Scan for the cell matching the given text and deliver its (X, Y) coordinate at center. 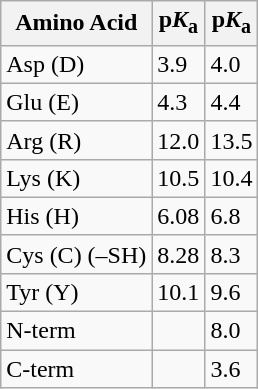
12.0 (178, 140)
10.5 (178, 178)
Lys (K) (76, 178)
3.6 (232, 369)
Asp (D) (76, 64)
His (H) (76, 216)
N-term (76, 331)
10.1 (178, 292)
Tyr (Y) (76, 292)
8.0 (232, 331)
13.5 (232, 140)
Amino Acid (76, 23)
8.3 (232, 254)
4.4 (232, 102)
6.08 (178, 216)
9.6 (232, 292)
Cys (C) (–SH) (76, 254)
6.8 (232, 216)
Glu (E) (76, 102)
8.28 (178, 254)
3.9 (178, 64)
Arg (R) (76, 140)
C-term (76, 369)
4.0 (232, 64)
10.4 (232, 178)
4.3 (178, 102)
